Return [X, Y] of the center of cell containing provided text 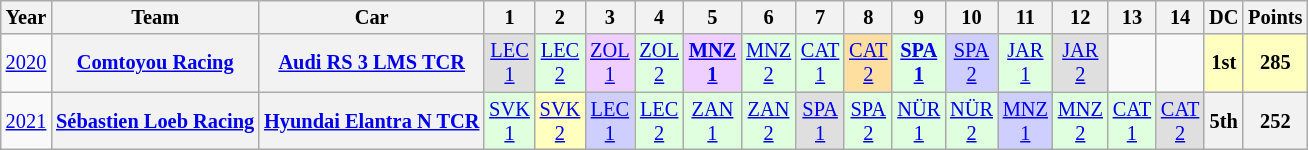
Team [155, 17]
14 [1180, 17]
DC [1224, 17]
Car [372, 17]
ZOL1 [610, 63]
NÜR1 [918, 121]
Year [26, 17]
Hyundai Elantra N TCR [372, 121]
SVK1 [509, 121]
ZAN1 [712, 121]
11 [1026, 17]
1st [1224, 63]
2 [560, 17]
SVK2 [560, 121]
285 [1275, 63]
8 [868, 17]
13 [1132, 17]
4 [658, 17]
9 [918, 17]
5th [1224, 121]
Audi RS 3 LMS TCR [372, 63]
2020 [26, 63]
1 [509, 17]
Points [1275, 17]
Sébastien Loeb Racing [155, 121]
NÜR2 [972, 121]
7 [820, 17]
JAR2 [1080, 63]
12 [1080, 17]
ZAN2 [768, 121]
3 [610, 17]
10 [972, 17]
5 [712, 17]
Comtoyou Racing [155, 63]
6 [768, 17]
2021 [26, 121]
ZOL2 [658, 63]
JAR1 [1026, 63]
252 [1275, 121]
